Return (x, y) of the center of cell containing provided text 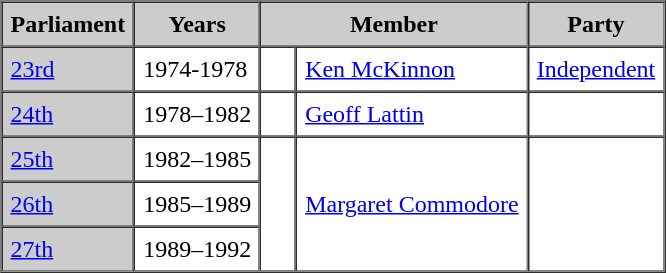
1989–1992 (197, 248)
Geoff Lattin (412, 114)
23rd (68, 68)
1982–1985 (197, 158)
Ken McKinnon (412, 68)
Independent (596, 68)
Parliament (68, 24)
Party (596, 24)
Years (197, 24)
1985–1989 (197, 204)
1978–1982 (197, 114)
24th (68, 114)
27th (68, 248)
26th (68, 204)
Member (394, 24)
Margaret Commodore (412, 204)
25th (68, 158)
1974-1978 (197, 68)
